Return [X, Y] of the center of cell containing provided text 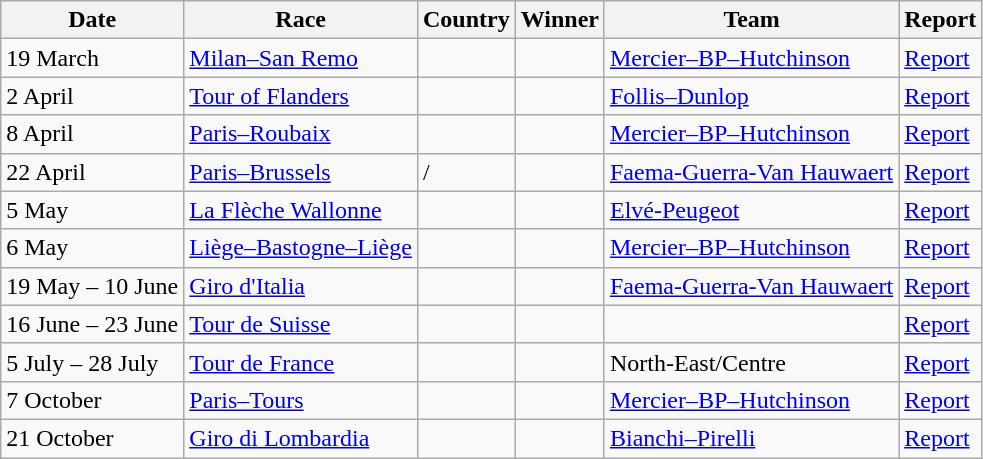
Winner [560, 20]
5 May [92, 210]
5 July – 28 July [92, 362]
Paris–Tours [301, 400]
La Flèche Wallonne [301, 210]
22 April [92, 172]
/ [466, 172]
Giro di Lombardia [301, 438]
Bianchi–Pirelli [751, 438]
Giro d'Italia [301, 286]
Follis–Dunlop [751, 96]
Tour de France [301, 362]
Liège–Bastogne–Liège [301, 248]
Milan–San Remo [301, 58]
North-East/Centre [751, 362]
7 October [92, 400]
Paris–Roubaix [301, 134]
19 March [92, 58]
Elvé-Peugeot [751, 210]
Race [301, 20]
Country [466, 20]
21 October [92, 438]
Team [751, 20]
Paris–Brussels [301, 172]
8 April [92, 134]
19 May – 10 June [92, 286]
16 June – 23 June [92, 324]
6 May [92, 248]
Tour de Suisse [301, 324]
2 April [92, 96]
Tour of Flanders [301, 96]
Date [92, 20]
